Identify which cell holds the provided text, then report its (X, Y) central coordinate. 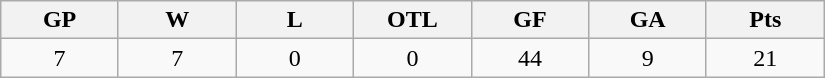
OTL (413, 20)
GA (648, 20)
L (295, 20)
GP (60, 20)
Pts (765, 20)
9 (648, 58)
W (177, 20)
44 (530, 58)
GF (530, 20)
21 (765, 58)
